Search for the cell housing the specified text and yield its (x, y) center coordinate. 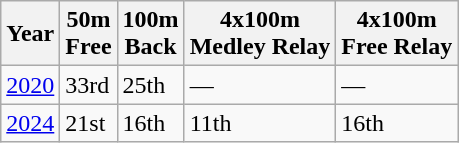
11th (260, 123)
100mBack (150, 34)
Year (30, 34)
25th (150, 85)
2020 (30, 85)
21st (88, 123)
4x100mFree Relay (397, 34)
2024 (30, 123)
33rd (88, 85)
50mFree (88, 34)
4x100mMedley Relay (260, 34)
